Locate the cell with the specified text and output its [X, Y] center coordinate. 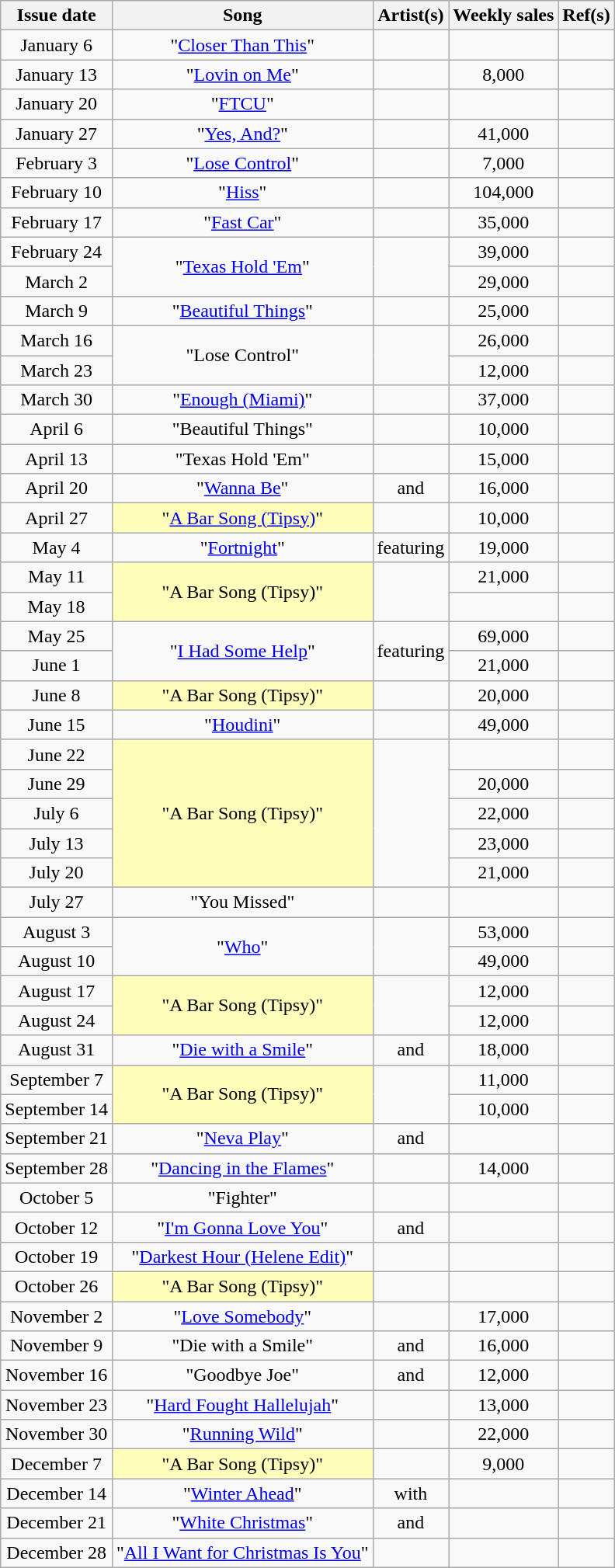
"Goodbye Joe" [242, 1375]
26,000 [503, 340]
October 26 [57, 1286]
June 22 [57, 754]
March 30 [57, 400]
December 14 [57, 1493]
Song [242, 16]
"Hard Fought Hallelujah" [242, 1405]
"White Christmas" [242, 1523]
29,000 [503, 281]
41,000 [503, 134]
Artist(s) [411, 16]
September 28 [57, 1168]
March 2 [57, 281]
"Running Wild" [242, 1434]
Ref(s) [586, 16]
February 10 [57, 193]
August 3 [57, 932]
November 2 [57, 1316]
March 16 [57, 340]
January 13 [57, 75]
July 27 [57, 902]
October 12 [57, 1227]
"Darkest Hour (Helene Edit)" [242, 1257]
8,000 [503, 75]
June 8 [57, 695]
February 3 [57, 163]
March 23 [57, 370]
"Winter Ahead" [242, 1493]
"Houdini" [242, 725]
April 20 [57, 488]
June 1 [57, 666]
April 6 [57, 429]
"Fighter" [242, 1198]
July 13 [57, 843]
November 16 [57, 1375]
19,000 [503, 548]
August 24 [57, 1020]
"Neva Play" [242, 1139]
August 31 [57, 1050]
"Love Somebody" [242, 1316]
December 7 [57, 1464]
June 15 [57, 725]
Issue date [57, 16]
"Enough (Miami)" [242, 400]
23,000 [503, 843]
13,000 [503, 1405]
"Fast Car" [242, 222]
January 20 [57, 104]
"Fortnight" [242, 548]
May 4 [57, 548]
"You Missed" [242, 902]
April 27 [57, 518]
September 14 [57, 1109]
August 10 [57, 961]
December 28 [57, 1552]
37,000 [503, 400]
14,000 [503, 1168]
"All I Want for Christmas Is You" [242, 1552]
January 27 [57, 134]
September 7 [57, 1080]
June 29 [57, 784]
September 21 [57, 1139]
"Dancing in the Flames" [242, 1168]
"FTCU" [242, 104]
July 20 [57, 873]
"Hiss" [242, 193]
39,000 [503, 252]
18,000 [503, 1050]
November 9 [57, 1346]
February 24 [57, 252]
"Closer Than This" [242, 45]
"Lovin on Me" [242, 75]
35,000 [503, 222]
November 30 [57, 1434]
Weekly sales [503, 16]
"Wanna Be" [242, 488]
53,000 [503, 932]
"I'm Gonna Love You" [242, 1227]
15,000 [503, 459]
October 19 [57, 1257]
November 23 [57, 1405]
"Yes, And?" [242, 134]
11,000 [503, 1080]
May 25 [57, 636]
May 18 [57, 607]
"Who" [242, 947]
February 17 [57, 222]
October 5 [57, 1198]
"I Had Some Help" [242, 651]
May 11 [57, 577]
69,000 [503, 636]
17,000 [503, 1316]
with [411, 1493]
August 17 [57, 991]
January 6 [57, 45]
7,000 [503, 163]
July 6 [57, 813]
December 21 [57, 1523]
25,000 [503, 311]
9,000 [503, 1464]
March 9 [57, 311]
April 13 [57, 459]
104,000 [503, 193]
